Return [X, Y] of the center of cell containing provided text 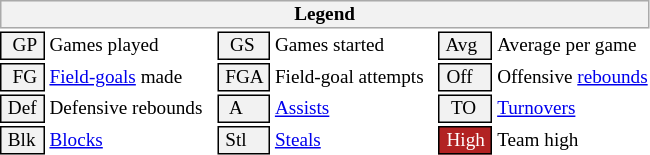
GS [244, 46]
Blocks [131, 140]
Avg [466, 46]
GP [22, 46]
Defensive rebounds [131, 108]
Assists [354, 108]
Average per game [573, 46]
Legend [324, 14]
Blk [22, 140]
FGA [244, 77]
Offensive rebounds [573, 77]
Turnovers [573, 108]
Field-goal attempts [354, 77]
High [466, 140]
Steals [354, 140]
Games started [354, 46]
Def [22, 108]
A [244, 108]
Games played [131, 46]
Off [466, 77]
TO [466, 108]
FG [22, 77]
Field-goals made [131, 77]
Team high [573, 140]
Stl [244, 140]
